Scan for the cell matching the given text and deliver its (x, y) coordinate at center. 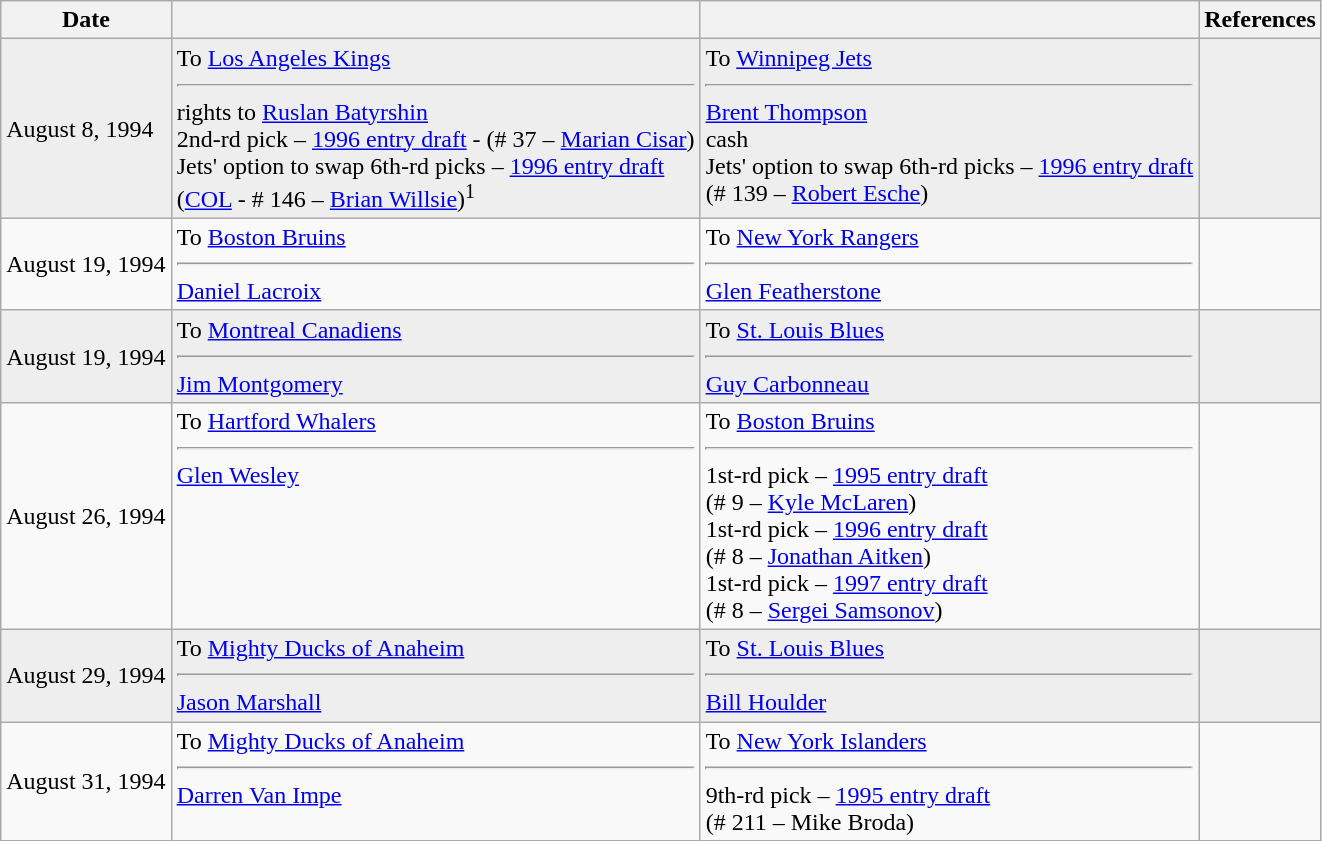
To Mighty Ducks of AnaheimDarren Van Impe (436, 782)
References (1260, 20)
To Winnipeg JetsBrent ThompsoncashJets' option to swap 6th-rd picks – 1996 entry draft(# 139 – Robert Esche) (950, 129)
To Mighty Ducks of AnaheimJason Marshall (436, 676)
August 29, 1994 (86, 676)
To Boston BruinsDaniel Lacroix (436, 264)
To Montreal CanadiensJim Montgomery (436, 356)
To New York Islanders9th-rd pick – 1995 entry draft(# 211 – Mike Broda) (950, 782)
To Hartford WhalersGlen Wesley (436, 516)
Date (86, 20)
To St. Louis BluesBill Houlder (950, 676)
August 8, 1994 (86, 129)
To New York RangersGlen Featherstone (950, 264)
August 31, 1994 (86, 782)
August 26, 1994 (86, 516)
To St. Louis BluesGuy Carbonneau (950, 356)
